Identify which cell holds the provided text, then report its [x, y] central coordinate. 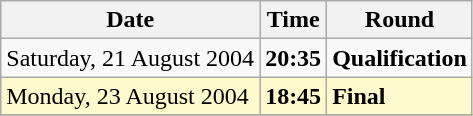
Date [130, 20]
Round [400, 20]
Qualification [400, 58]
Final [400, 96]
18:45 [294, 96]
Saturday, 21 August 2004 [130, 58]
Monday, 23 August 2004 [130, 96]
Time [294, 20]
20:35 [294, 58]
